Capture the cell that displays the provided text and extract its [x, y] central coordinate. 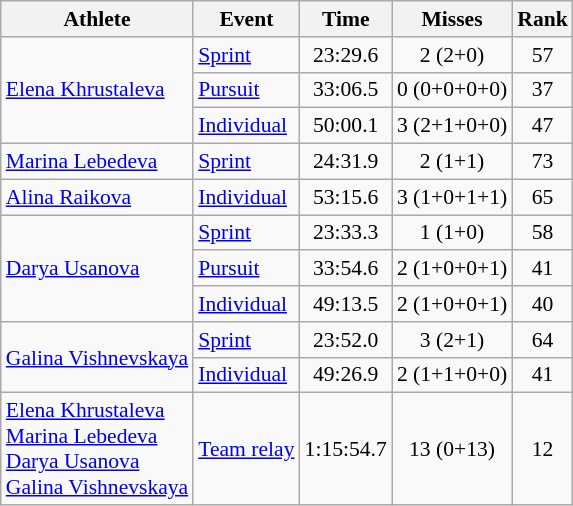
Alina Raikova [97, 197]
Elena Khrustaleva [97, 90]
37 [542, 90]
24:31.9 [346, 162]
23:33.3 [346, 233]
49:13.5 [346, 304]
Rank [542, 19]
3 (2+1) [452, 340]
13 (0+13) [452, 449]
23:52.0 [346, 340]
58 [542, 233]
53:15.6 [346, 197]
2 (1+1) [452, 162]
1 (1+0) [452, 233]
73 [542, 162]
65 [542, 197]
Event [246, 19]
49:26.9 [346, 375]
Team relay [246, 449]
33:54.6 [346, 269]
Athlete [97, 19]
50:00.1 [346, 126]
Time [346, 19]
Galina Vishnevskaya [97, 358]
40 [542, 304]
33:06.5 [346, 90]
0 (0+0+0+0) [452, 90]
Elena KhrustalevaMarina LebedevaDarya UsanovaGalina Vishnevskaya [97, 449]
12 [542, 449]
1:15:54.7 [346, 449]
47 [542, 126]
Darya Usanova [97, 268]
2 (1+1+0+0) [452, 375]
2 (2+0) [452, 55]
Marina Lebedeva [97, 162]
23:29.6 [346, 55]
3 (1+0+1+1) [452, 197]
Misses [452, 19]
57 [542, 55]
3 (2+1+0+0) [452, 126]
64 [542, 340]
